Output the [X, Y] coordinate of the center of the cell containing the given text.  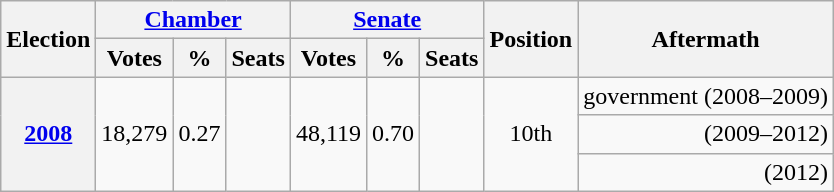
18,279 [134, 134]
(2012) [706, 172]
10th [531, 134]
48,119 [328, 134]
Senate [387, 20]
0.27 [200, 134]
0.70 [394, 134]
Position [531, 39]
2008 [48, 134]
Chamber [194, 20]
Election [48, 39]
Aftermath [706, 39]
government (2008–2009) [706, 96]
(2009–2012) [706, 134]
